Pinpoint the cell where the given text exists, returning its [X, Y] midpoint coordinate. 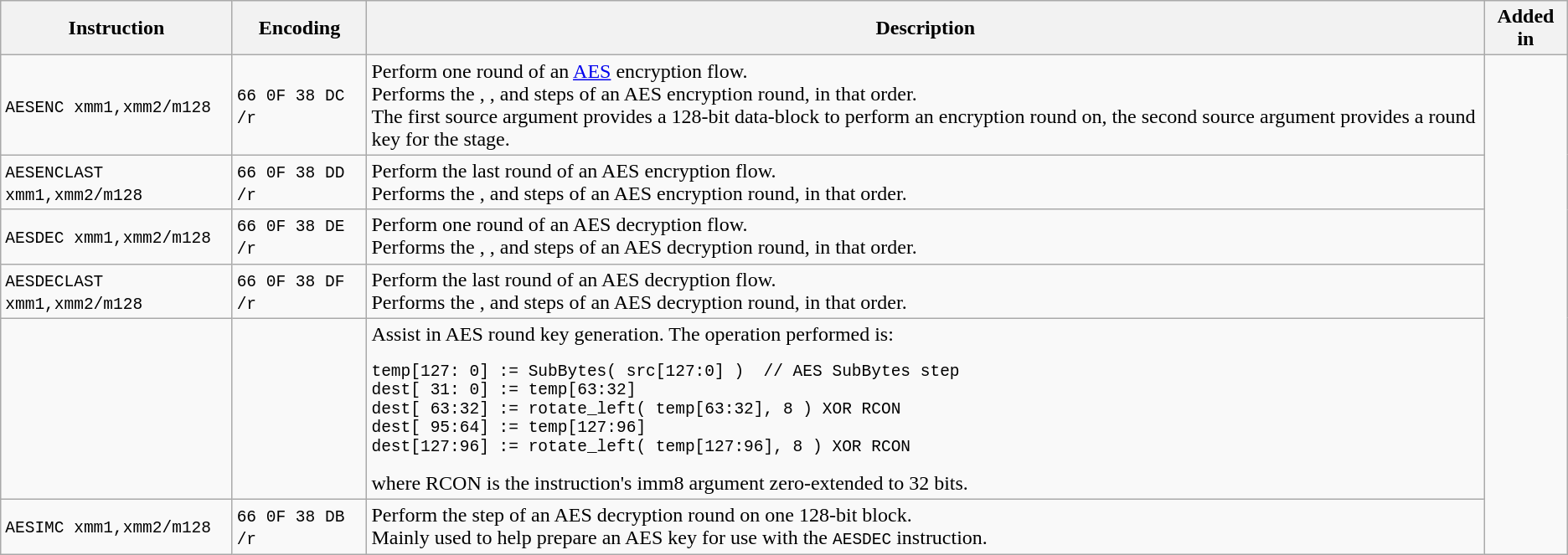
Added in [1526, 28]
66 0F 38 DD /r [300, 182]
66 0F 38 DF /r [300, 291]
AESENC xmm1,xmm2/m128 [116, 105]
Perform one round of an AES decryption flow.Performs the , , and steps of an AES decryption round, in that order. [926, 236]
Description [926, 28]
Perform the last round of an AES decryption flow.Performs the , and steps of an AES decryption round, in that order. [926, 291]
AESDEC xmm1,xmm2/m128 [116, 236]
66 0F 38 DE /r [300, 236]
66 0F 38 DB /r [300, 527]
AESENCLAST xmm1,xmm2/m128 [116, 182]
AESDECLAST xmm1,xmm2/m128 [116, 291]
Perform the step of an AES decryption round on one 128-bit block.Mainly used to help prepare an AES key for use with the AESDEC instruction. [926, 527]
Perform the last round of an AES encryption flow.Performs the , and steps of an AES encryption round, in that order. [926, 182]
66 0F 38 DC /r [300, 105]
Encoding [300, 28]
AESIMC xmm1,xmm2/m128 [116, 527]
Instruction [116, 28]
